Output the (x, y) coordinate of the center of the cell containing the given text.  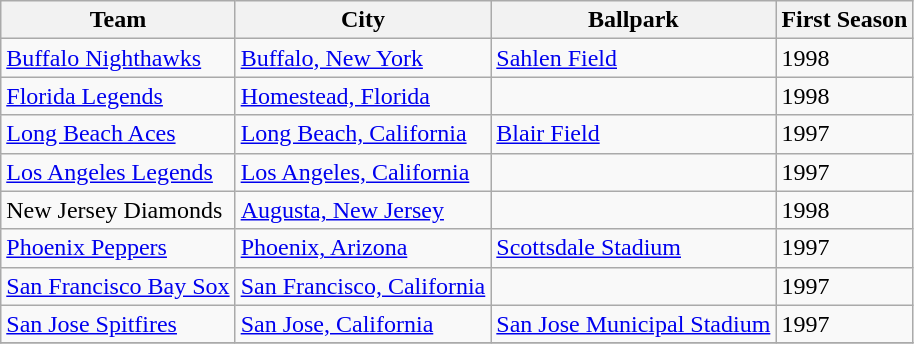
Phoenix, Arizona (363, 248)
Phoenix Peppers (118, 248)
Long Beach, California (363, 134)
Augusta, New Jersey (363, 210)
Homestead, Florida (363, 96)
San Jose Municipal Stadium (634, 324)
Blair Field (634, 134)
Team (118, 20)
Buffalo, New York (363, 58)
City (363, 20)
San Jose, California (363, 324)
New Jersey Diamonds (118, 210)
Ballpark (634, 20)
Buffalo Nighthawks (118, 58)
San Francisco, California (363, 286)
San Francisco Bay Sox (118, 286)
San Jose Spitfires (118, 324)
Los Angeles, California (363, 172)
Florida Legends (118, 96)
Scottsdale Stadium (634, 248)
Long Beach Aces (118, 134)
Los Angeles Legends (118, 172)
Sahlen Field (634, 58)
First Season (844, 20)
